Identify which cell holds the provided text, then report its [X, Y] central coordinate. 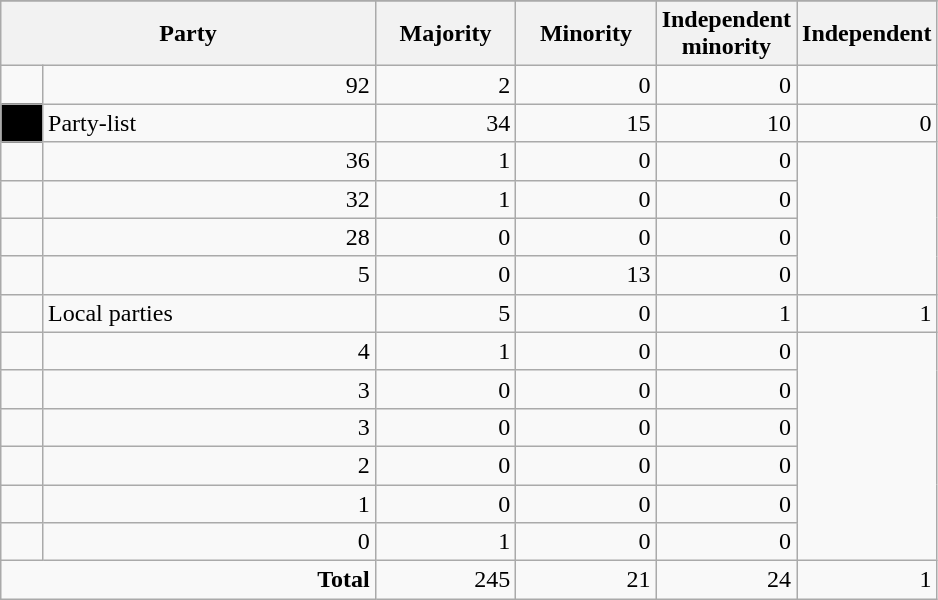
15 [586, 123]
10 [726, 123]
32 [210, 199]
Majority [445, 34]
34 [445, 123]
28 [210, 237]
36 [210, 161]
Minority [586, 34]
Independent [867, 34]
Independentminority [726, 34]
4 [210, 351]
Party-list [210, 123]
Total [188, 580]
13 [586, 275]
24 [726, 580]
21 [586, 580]
Local parties [210, 313]
92 [210, 85]
Party [188, 34]
245 [445, 580]
